From the cell containing the given text, extract its center point as (X, Y) coordinate. 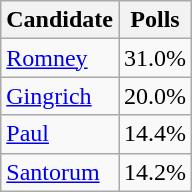
14.2% (154, 172)
Candidate (60, 20)
31.0% (154, 58)
Santorum (60, 172)
20.0% (154, 96)
Polls (154, 20)
14.4% (154, 134)
Romney (60, 58)
Paul (60, 134)
Gingrich (60, 96)
